Scan for the cell matching the given text and deliver its [x, y] coordinate at center. 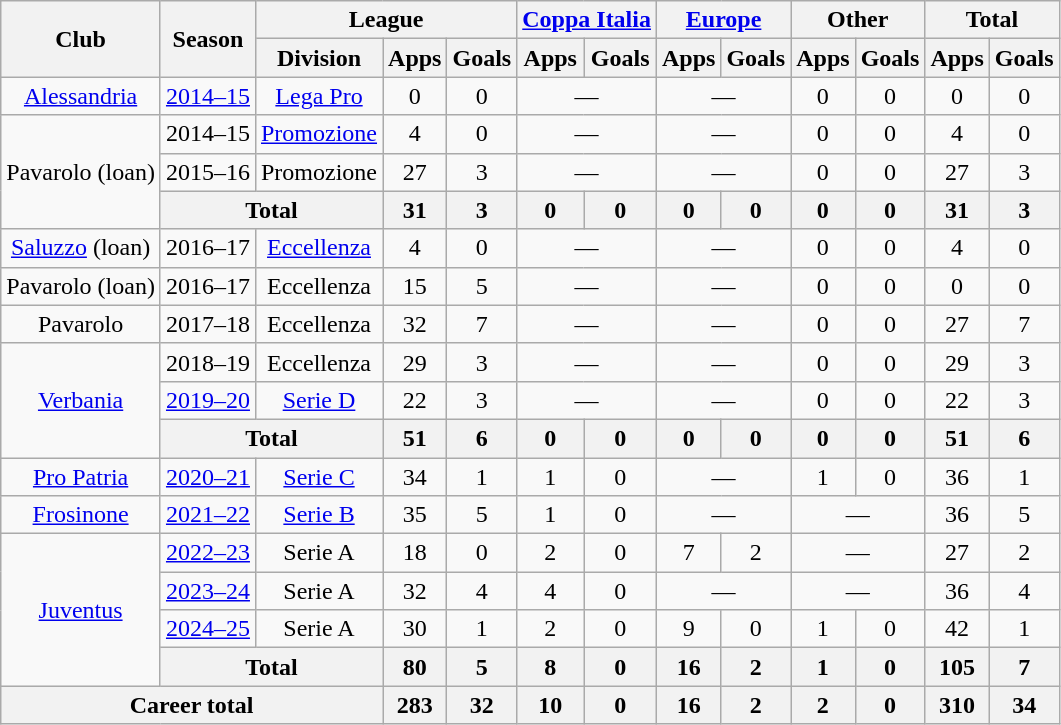
Europe [723, 20]
League [386, 20]
Division [318, 58]
2018–19 [208, 362]
80 [415, 667]
Other [858, 20]
Alessandria [81, 96]
Career total [192, 705]
Coppa Italia [587, 20]
Serie C [318, 477]
2017–18 [208, 324]
2021–22 [208, 515]
30 [415, 629]
8 [550, 667]
Lega Pro [318, 96]
Pro Patria [81, 477]
Serie D [318, 400]
Serie B [318, 515]
Pavarolo [81, 324]
2019–20 [208, 400]
42 [957, 629]
9 [688, 629]
2022–23 [208, 553]
10 [550, 705]
Saluzzo (loan) [81, 248]
Frosinone [81, 515]
2020–21 [208, 477]
Season [208, 39]
2024–25 [208, 629]
Verbania [81, 400]
283 [415, 705]
105 [957, 667]
35 [415, 515]
Club [81, 39]
18 [415, 553]
15 [415, 286]
2023–24 [208, 591]
2015–16 [208, 172]
310 [957, 705]
Juventus [81, 610]
